Scan for the cell matching the given text and deliver its [x, y] coordinate at center. 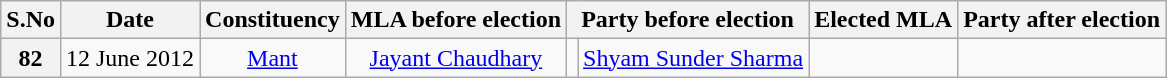
Party before election [688, 20]
12 June 2012 [130, 58]
Party after election [1062, 20]
Shyam Sunder Sharma [694, 58]
MLA before election [456, 20]
82 [31, 58]
Constituency [273, 20]
Date [130, 20]
S.No [31, 20]
Mant [273, 58]
Elected MLA [884, 20]
Jayant Chaudhary [456, 58]
